Scan for the cell matching the given text and deliver its [X, Y] coordinate at center. 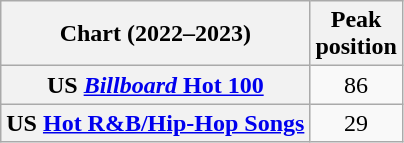
US Hot R&B/Hip-Hop Songs [156, 123]
Peakposition [356, 34]
US Billboard Hot 100 [156, 85]
86 [356, 85]
29 [356, 123]
Chart (2022–2023) [156, 34]
